Capture the cell that displays the provided text and extract its (X, Y) central coordinate. 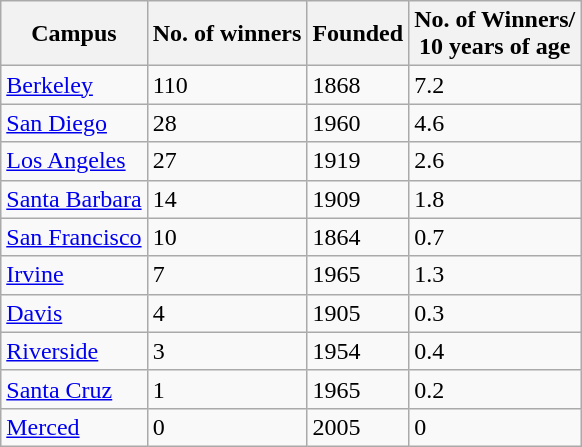
0.7 (495, 237)
Santa Cruz (74, 389)
Riverside (74, 351)
1868 (358, 85)
1 (227, 389)
28 (227, 123)
Merced (74, 427)
Berkeley (74, 85)
1954 (358, 351)
1919 (358, 161)
San Francisco (74, 237)
0.2 (495, 389)
7 (227, 275)
2.6 (495, 161)
Santa Barbara (74, 199)
3 (227, 351)
Los Angeles (74, 161)
No. of Winners/10 years of age (495, 34)
0.4 (495, 351)
10 (227, 237)
Founded (358, 34)
San Diego (74, 123)
1864 (358, 237)
1905 (358, 313)
27 (227, 161)
7.2 (495, 85)
0.3 (495, 313)
1.3 (495, 275)
1909 (358, 199)
4.6 (495, 123)
110 (227, 85)
Campus (74, 34)
1960 (358, 123)
2005 (358, 427)
1.8 (495, 199)
14 (227, 199)
No. of winners (227, 34)
4 (227, 313)
Irvine (74, 275)
Davis (74, 313)
